Pinpoint the cell where the given text exists, returning its [x, y] midpoint coordinate. 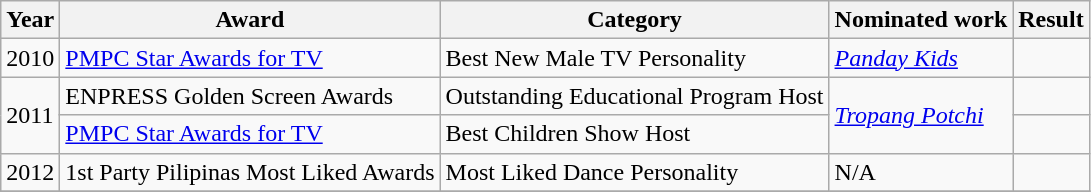
Panday Kids [921, 58]
Result [1051, 20]
1st Party Pilipinas Most Liked Awards [250, 172]
2012 [30, 172]
2011 [30, 115]
Outstanding Educational Program Host [634, 96]
Best Children Show Host [634, 134]
Nominated work [921, 20]
Award [250, 20]
Most Liked Dance Personality [634, 172]
Tropang Potchi [921, 115]
ENPRESS Golden Screen Awards [250, 96]
Best New Male TV Personality [634, 58]
2010 [30, 58]
N/A [921, 172]
Year [30, 20]
Category [634, 20]
